Detect which cell encompasses the target text, then output its [x, y] center coordinate. 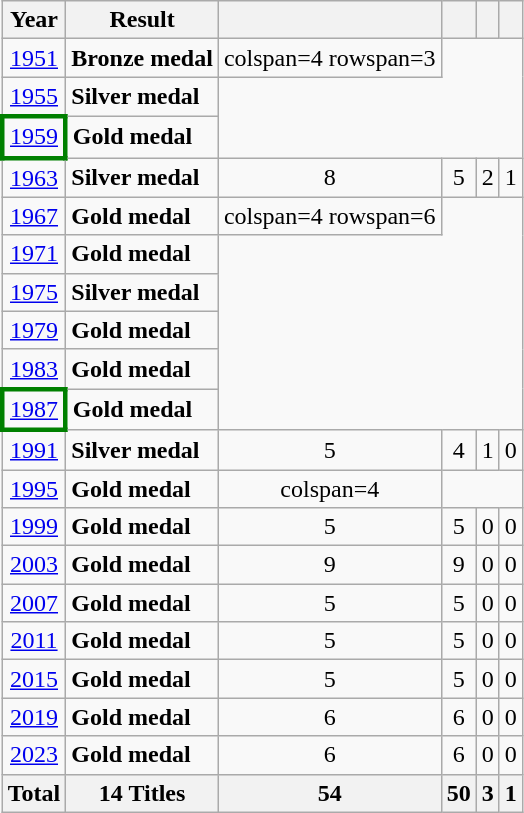
Bronze medal [142, 58]
2019 [34, 717]
colspan=4 rowspan=6 [330, 216]
14 Titles [142, 793]
2003 [34, 565]
1955 [34, 97]
54 [330, 793]
1963 [34, 178]
4 [458, 450]
50 [458, 793]
1959 [34, 136]
1995 [34, 489]
3 [488, 793]
2007 [34, 603]
1975 [34, 292]
Total [34, 793]
colspan=4 [330, 489]
1971 [34, 254]
1987 [34, 410]
1983 [34, 369]
2023 [34, 755]
1967 [34, 216]
1951 [34, 58]
1999 [34, 527]
colspan=4 rowspan=3 [330, 58]
2 [488, 178]
8 [330, 178]
1979 [34, 330]
2015 [34, 679]
1991 [34, 450]
Result [142, 20]
2011 [34, 641]
Year [34, 20]
